Scan for the cell matching the given text and deliver its (x, y) coordinate at center. 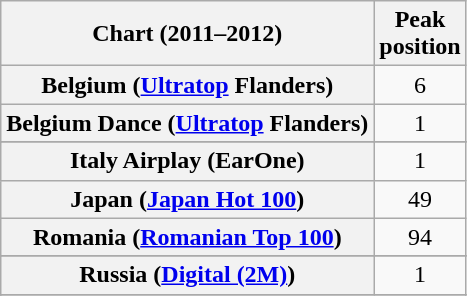
Peakposition (420, 34)
Italy Airplay (EarOne) (188, 161)
Japan (Japan Hot 100) (188, 199)
6 (420, 85)
94 (420, 237)
49 (420, 199)
Romania (Romanian Top 100) (188, 237)
Belgium Dance (Ultratop Flanders) (188, 123)
Chart (2011–2012) (188, 34)
Russia (Digital (2M)) (188, 275)
Belgium (Ultratop Flanders) (188, 85)
